Provide the [x, y] coordinate of the cell's center where the given text is located.  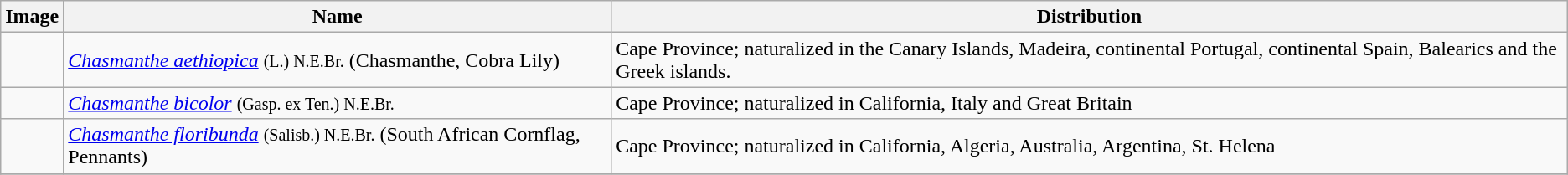
Distribution [1090, 17]
Image [32, 17]
Name [338, 17]
Chasmanthe aethiopica (L.) N.E.Br. (Chasmanthe, Cobra Lily) [338, 60]
Cape Province; naturalized in the Canary Islands, Madeira, continental Portugal, continental Spain, Balearics and the Greek islands. [1090, 60]
Chasmanthe floribunda (Salisb.) N.E.Br. (South African Cornflag, Pennants) [338, 146]
Cape Province; naturalized in California, Italy and Great Britain [1090, 103]
Cape Province; naturalized in California, Algeria, Australia, Argentina, St. Helena [1090, 146]
Chasmanthe bicolor (Gasp. ex Ten.) N.E.Br. [338, 103]
